Scan for the cell matching the given text and deliver its (x, y) coordinate at center. 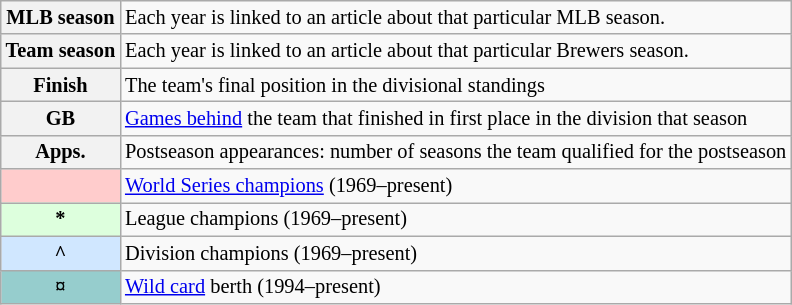
^ (60, 253)
Postseason appearances: number of seasons the team qualified for the postseason (456, 152)
Wild card berth (1994–present) (456, 287)
GB (60, 118)
Finish (60, 85)
Games behind the team that finished in first place in the division that season (456, 118)
The team's final position in the divisional standings (456, 85)
MLB season (60, 17)
Each year is linked to an article about that particular Brewers season. (456, 51)
League champions (1969–present) (456, 219)
Apps. (60, 152)
* (60, 219)
World Series champions (1969–present) (456, 186)
¤ (60, 287)
Each year is linked to an article about that particular MLB season. (456, 17)
Team season (60, 51)
Division champions (1969–present) (456, 253)
